From the cell containing the given text, extract its center point as [x, y] coordinate. 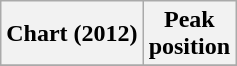
Chart (2012) [72, 34]
Peakposition [189, 34]
